Detect which cell encompasses the target text, then output its (X, Y) center coordinate. 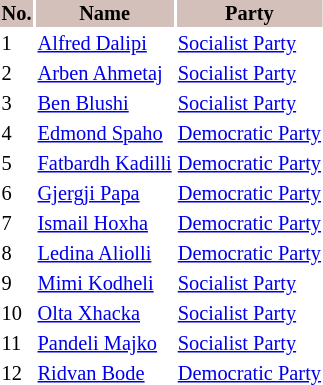
Pandeli Majko (104, 344)
9 (16, 284)
Olta Xhacka (104, 314)
6 (16, 194)
4 (16, 134)
Name (104, 14)
7 (16, 224)
3 (16, 104)
Ben Blushi (104, 104)
Gjergji Papa (104, 194)
Alfred Dalipi (104, 44)
Edmond Spaho (104, 134)
Party (249, 14)
11 (16, 344)
10 (16, 314)
8 (16, 254)
2 (16, 74)
5 (16, 164)
1 (16, 44)
Arben Ahmetaj (104, 74)
No. (16, 14)
Fatbardh Kadilli (104, 164)
Ismail Hoxha (104, 224)
Ledina Aliolli (104, 254)
Mimi Kodheli (104, 284)
